Identify which cell holds the provided text, then report its (X, Y) central coordinate. 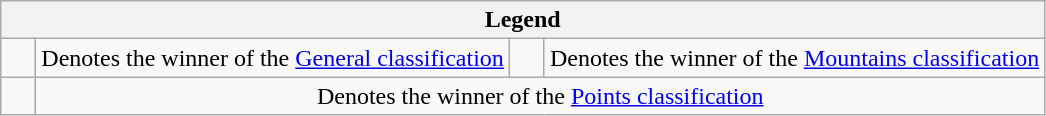
Legend (523, 20)
Denotes the winner of the Points classification (540, 96)
Denotes the winner of the Mountains classification (794, 58)
Denotes the winner of the General classification (273, 58)
